Scan for the cell matching the given text and deliver its (X, Y) coordinate at center. 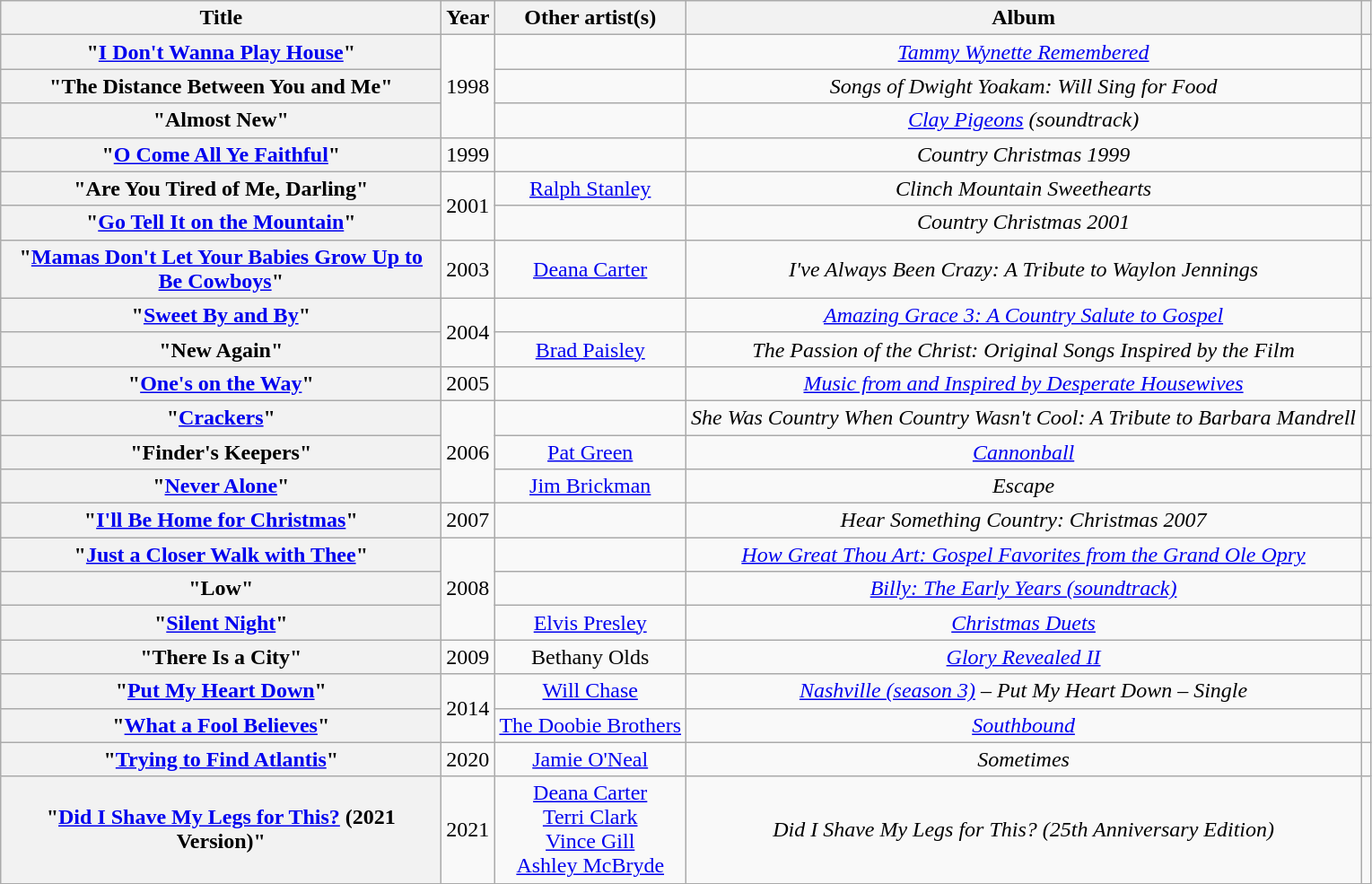
"Did I Shave My Legs for This? (2021 Version)" (221, 829)
"Never Alone" (221, 486)
I've Always Been Crazy: A Tribute to Waylon Jennings (1024, 269)
"I'll Be Home for Christmas" (221, 521)
"The Distance Between You and Me" (221, 86)
Billy: The Early Years (soundtrack) (1024, 589)
The Passion of the Christ: Original Songs Inspired by the Film (1024, 349)
Year (468, 18)
Clinch Mountain Sweethearts (1024, 188)
2021 (468, 829)
2004 (468, 332)
Southbound (1024, 725)
Amazing Grace 3: A Country Salute to Gospel (1024, 315)
"Crackers" (221, 417)
Nashville (season 3) – Put My Heart Down – Single (1024, 691)
Hear Something Country: Christmas 2007 (1024, 521)
2009 (468, 657)
"Put My Heart Down" (221, 691)
Other artist(s) (590, 18)
Cannonball (1024, 451)
How Great Thou Art: Gospel Favorites from the Grand Ole Opry (1024, 555)
Clay Pigeons (soundtrack) (1024, 120)
"Almost New" (221, 120)
2020 (468, 759)
"Finder's Keepers" (221, 451)
"Silent Night" (221, 623)
"O Come All Ye Faithful" (221, 154)
"What a Fool Believes" (221, 725)
Jim Brickman (590, 486)
Did I Shave My Legs for This? (25th Anniversary Edition) (1024, 829)
"Just a Closer Walk with Thee" (221, 555)
Glory Revealed II (1024, 657)
"Low" (221, 589)
Christmas Duets (1024, 623)
"Are You Tired of Me, Darling" (221, 188)
2014 (468, 708)
The Doobie Brothers (590, 725)
Title (221, 18)
Ralph Stanley (590, 188)
2006 (468, 451)
"Trying to Find Atlantis" (221, 759)
"Mamas Don't Let Your Babies Grow Up toBe Cowboys" (221, 269)
Album (1024, 18)
Escape (1024, 486)
Music from and Inspired by Desperate Housewives (1024, 383)
Sometimes (1024, 759)
Deana CarterTerri ClarkVince GillAshley McBryde (590, 829)
1999 (468, 154)
"One's on the Way" (221, 383)
Elvis Presley (590, 623)
Deana Carter (590, 269)
Jamie O'Neal (590, 759)
Will Chase (590, 691)
Brad Paisley (590, 349)
2007 (468, 521)
"I Don't Wanna Play House" (221, 52)
Songs of Dwight Yoakam: Will Sing for Food (1024, 86)
2008 (468, 589)
2001 (468, 206)
2005 (468, 383)
"Sweet By and By" (221, 315)
1998 (468, 86)
"Go Tell It on the Mountain" (221, 223)
"There Is a City" (221, 657)
Country Christmas 1999 (1024, 154)
Pat Green (590, 451)
Tammy Wynette Remembered (1024, 52)
She Was Country When Country Wasn't Cool: A Tribute to Barbara Mandrell (1024, 417)
2003 (468, 269)
Bethany Olds (590, 657)
"New Again" (221, 349)
Country Christmas 2001 (1024, 223)
